Locate the cell with the specified text and output its [x, y] center coordinate. 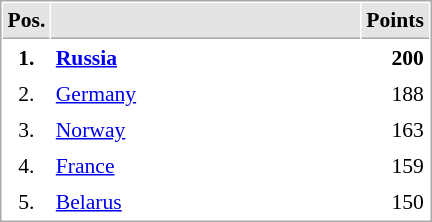
3. [26, 129]
188 [396, 93]
Belarus [206, 201]
Norway [206, 129]
200 [396, 57]
1. [26, 57]
150 [396, 201]
Pos. [26, 21]
Points [396, 21]
Germany [206, 93]
France [206, 165]
Russia [206, 57]
163 [396, 129]
159 [396, 165]
5. [26, 201]
4. [26, 165]
2. [26, 93]
